Locate the cell with the specified text and output its (X, Y) center coordinate. 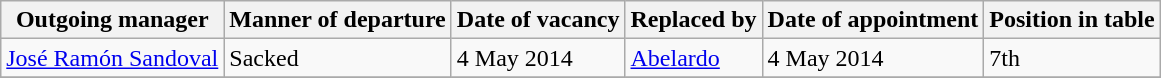
Manner of departure (338, 20)
Sacked (338, 58)
Position in table (1072, 20)
Replaced by (694, 20)
Date of vacancy (538, 20)
Date of appointment (873, 20)
Outgoing manager (112, 20)
José Ramón Sandoval (112, 58)
7th (1072, 58)
Abelardo (694, 58)
